Find where the given text appears and provide that cell's center as [X, Y] coordinate. 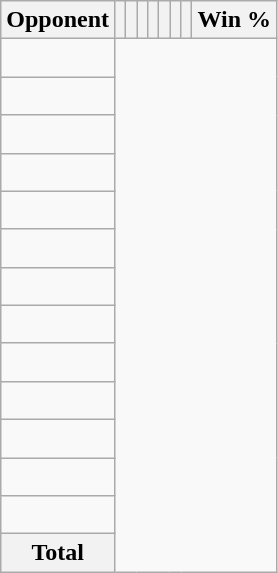
Win % [234, 20]
Total [58, 553]
Opponent [58, 20]
